Locate the cell with the specified text and output its [x, y] center coordinate. 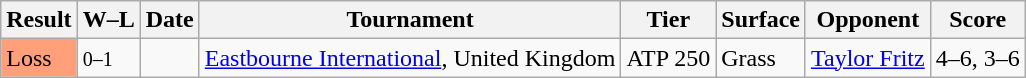
Score [978, 20]
Surface [761, 20]
0–1 [108, 58]
W–L [108, 20]
Result [39, 20]
Opponent [868, 20]
Loss [39, 58]
Tier [668, 20]
4–6, 3–6 [978, 58]
Eastbourne International, United Kingdom [410, 58]
Taylor Fritz [868, 58]
ATP 250 [668, 58]
Date [170, 20]
Tournament [410, 20]
Grass [761, 58]
